Output the (x, y) coordinate of the center of the cell containing the given text.  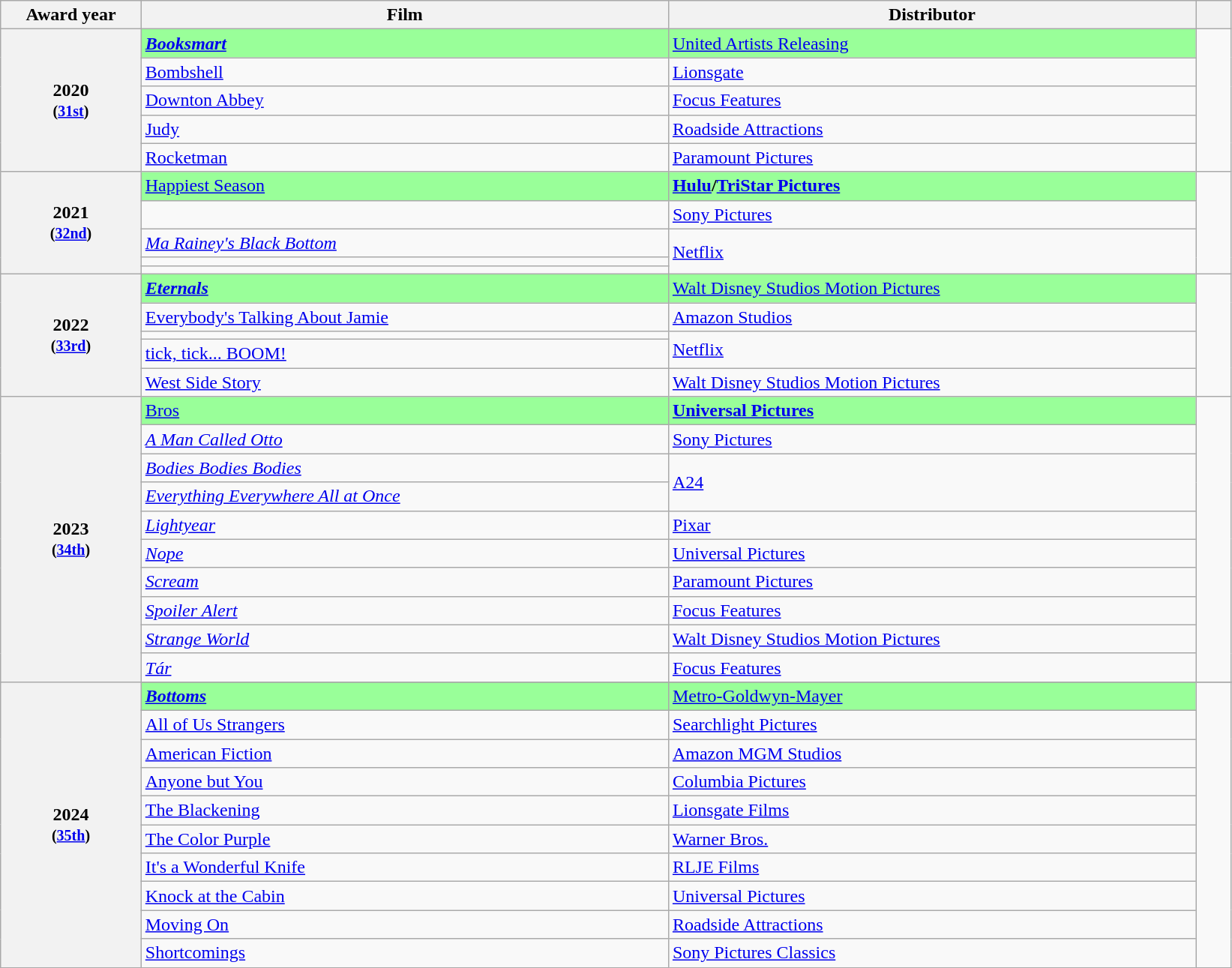
Searchlight Pictures (931, 724)
RLJE Films (931, 868)
Pixar (931, 525)
Warner Bros. (931, 839)
A Man Called Otto (405, 439)
2020(31st) (71, 100)
tick, tick... BOOM! (405, 354)
Lightyear (405, 525)
2024(35th) (71, 825)
2021(32nd) (71, 223)
Sony Pictures Classics (931, 953)
The Color Purple (405, 839)
Eternals (405, 288)
Lionsgate Films (931, 811)
Judy (405, 129)
Bodies Bodies Bodies (405, 468)
Distributor (931, 15)
Moving On (405, 925)
The Blackening (405, 811)
Booksmart (405, 43)
Bottoms (405, 696)
Happiest Season (405, 186)
Rocketman (405, 157)
A24 (931, 482)
Metro-Goldwyn-Mayer (931, 696)
Columbia Pictures (931, 782)
Knock at the Cabin (405, 896)
All of Us Strangers (405, 724)
Tár (405, 667)
West Side Story (405, 382)
United Artists Releasing (931, 43)
Lionsgate (931, 72)
Nope (405, 553)
Award year (71, 15)
2023(34th) (71, 540)
Spoiler Alert (405, 610)
Shortcomings (405, 953)
Scream (405, 582)
2022(33rd) (71, 334)
Bros (405, 411)
American Fiction (405, 754)
Amazon Studios (931, 317)
Hulu/TriStar Pictures (931, 186)
Everything Everywhere All at Once (405, 496)
It's a Wonderful Knife (405, 868)
Strange World (405, 639)
Amazon MGM Studios (931, 754)
Ma Rainey's Black Bottom (405, 243)
Everybody's Talking About Jamie (405, 317)
Bombshell (405, 72)
Film (405, 15)
Anyone but You (405, 782)
Downton Abbey (405, 100)
